Output the [X, Y] coordinate of the center of the cell containing the given text.  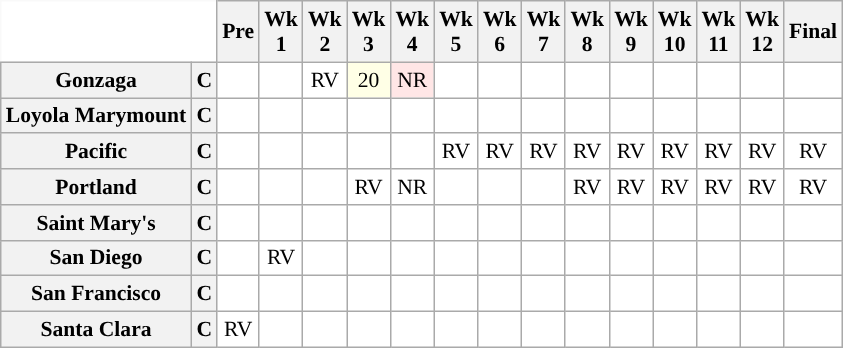
Santa Clara [96, 330]
Pacific [96, 152]
Wk3 [369, 32]
Gonzaga [96, 80]
Wk2 [325, 32]
Wk5 [456, 32]
San Diego [96, 258]
Portland [96, 187]
San Francisco [96, 294]
Pre [238, 32]
20 [369, 80]
Wk7 [544, 32]
Wk9 [631, 32]
Wk11 [719, 32]
Wk6 [500, 32]
Wk1 [281, 32]
Wk10 [675, 32]
Loyola Marymount [96, 116]
Final [813, 32]
Wk4 [412, 32]
Saint Mary's [96, 223]
Wk8 [587, 32]
Wk12 [762, 32]
